Detect which cell encompasses the target text, then output its (x, y) center coordinate. 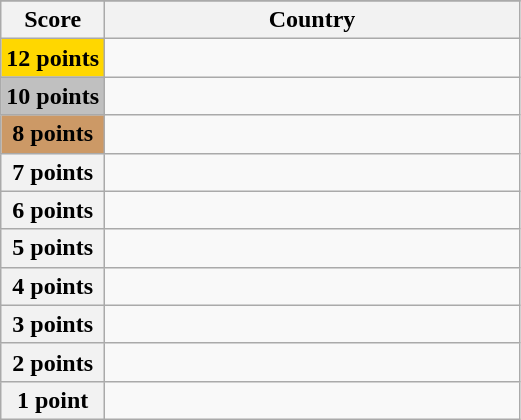
1 point (53, 400)
3 points (53, 324)
5 points (53, 248)
8 points (53, 134)
12 points (53, 58)
Country (312, 20)
6 points (53, 210)
2 points (53, 362)
7 points (53, 172)
4 points (53, 286)
10 points (53, 96)
Score (53, 20)
